Search for the cell housing the specified text and yield its [X, Y] center coordinate. 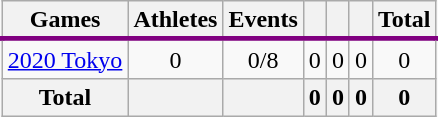
Athletes [176, 20]
Events [263, 20]
0/8 [263, 59]
Games [65, 20]
2020 Tokyo [65, 59]
